Pinpoint the cell where the given text exists, returning its (X, Y) midpoint coordinate. 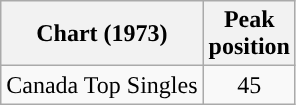
Canada Top Singles (102, 85)
Peakposition (249, 34)
Chart (1973) (102, 34)
45 (249, 85)
